Return the [x, y] coordinate for the center point of the cell that contains the specified text.  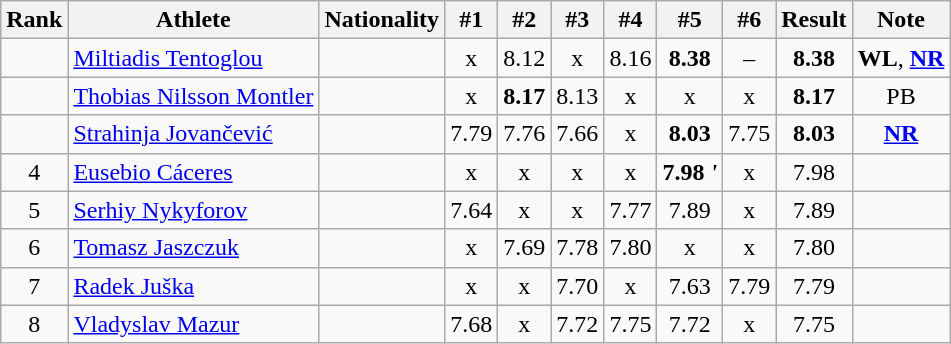
Result [814, 20]
NR [901, 134]
6 [34, 248]
8.13 [578, 96]
Tomasz Jaszczuk [194, 248]
7.78 [578, 248]
Serhiy Nykyforov [194, 210]
Nationality [382, 20]
7.77 [630, 210]
4 [34, 172]
7.76 [524, 134]
Miltiadis Tentoglou [194, 58]
#4 [630, 20]
Note [901, 20]
Athlete [194, 20]
Strahinja Jovančević [194, 134]
8 [34, 324]
Eusebio Cáceres [194, 172]
Rank [34, 20]
Radek Juška [194, 286]
WL, NR [901, 58]
#1 [472, 20]
Vladyslav Mazur [194, 324]
7.98 [814, 172]
7.63 [690, 286]
7.70 [578, 286]
7.98 ' [690, 172]
#6 [750, 20]
Thobias Nilsson Montler [194, 96]
7.64 [472, 210]
PB [901, 96]
#3 [578, 20]
– [750, 58]
5 [34, 210]
#5 [690, 20]
#2 [524, 20]
7.66 [578, 134]
7.68 [472, 324]
7 [34, 286]
8.16 [630, 58]
8.12 [524, 58]
7.69 [524, 248]
